Determine the [x, y] coordinate at the center of the cell enclosing the given text.  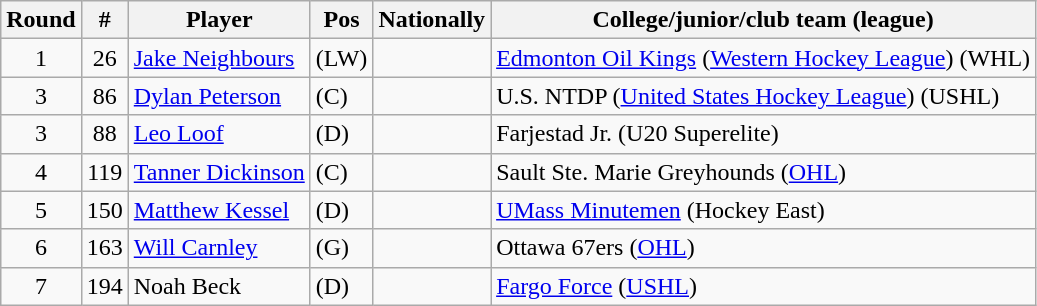
Ottawa 67ers (OHL) [764, 248]
163 [104, 248]
Edmonton Oil Kings (Western Hockey League) (WHL) [764, 58]
Leo Loof [219, 134]
4 [41, 172]
26 [104, 58]
86 [104, 96]
Pos [342, 20]
Will Carnley [219, 248]
Jake Neighbours [219, 58]
Fargo Force (USHL) [764, 286]
Tanner Dickinson [219, 172]
Farjestad Jr. (U20 Superelite) [764, 134]
(LW) [342, 58]
# [104, 20]
Player [219, 20]
119 [104, 172]
1 [41, 58]
194 [104, 286]
U.S. NTDP (United States Hockey League) (USHL) [764, 96]
5 [41, 210]
6 [41, 248]
UMass Minutemen (Hockey East) [764, 210]
Matthew Kessel [219, 210]
Sault Ste. Marie Greyhounds (OHL) [764, 172]
College/junior/club team (league) [764, 20]
Dylan Peterson [219, 96]
7 [41, 286]
88 [104, 134]
Noah Beck [219, 286]
Nationally [432, 20]
Round [41, 20]
150 [104, 210]
(G) [342, 248]
